For the text-containing cell, return its midpoint in [x, y] coordinate format. 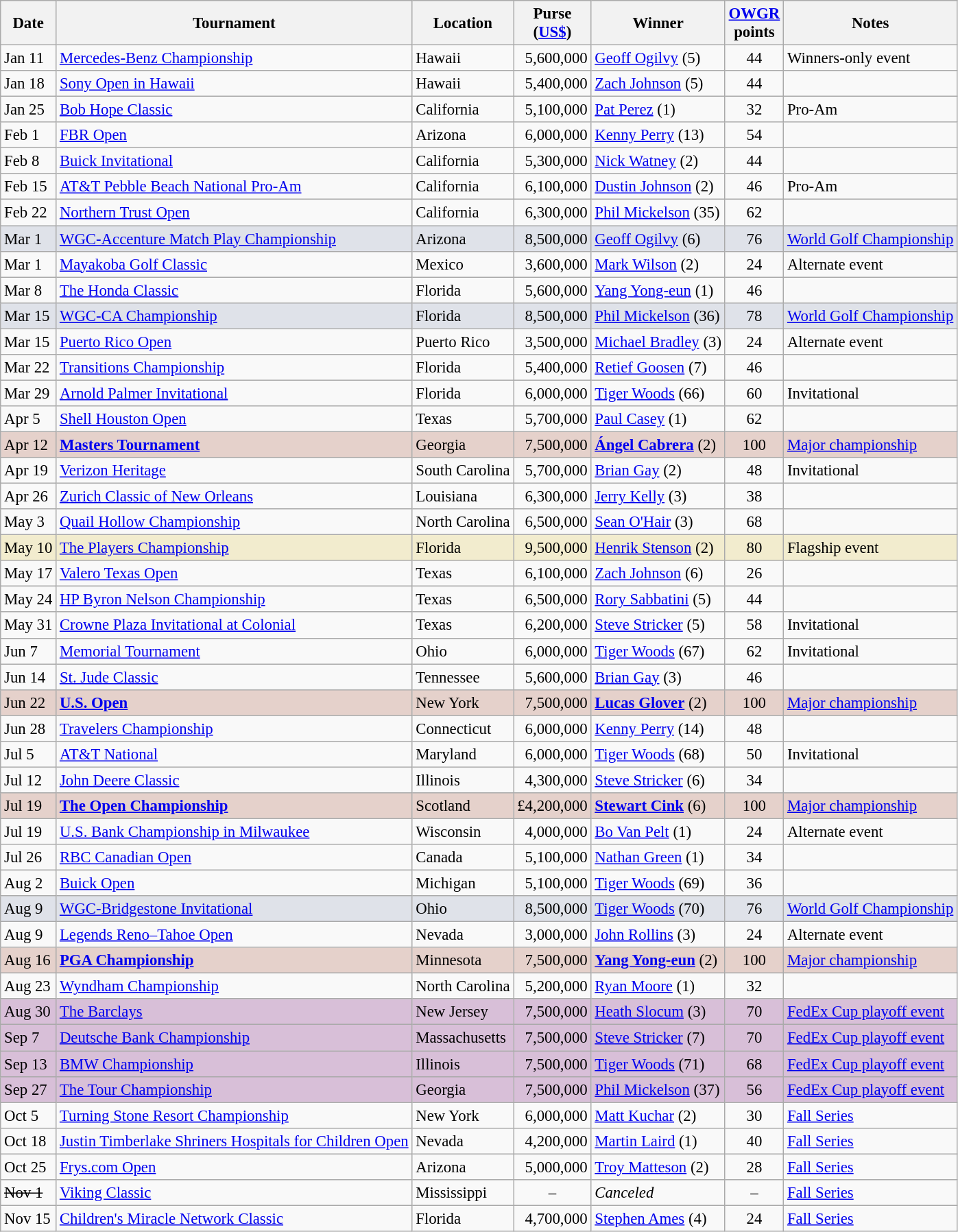
Zach Johnson (6) [658, 573]
Aug 2 [29, 884]
Sep 27 [29, 1089]
Purse(US$) [553, 23]
40 [754, 1141]
Phil Mickelson (35) [658, 213]
Jan 11 [29, 58]
Martin Laird (1) [658, 1141]
Brian Gay (3) [658, 677]
Date [29, 23]
Lucas Glover (2) [658, 702]
Notes [871, 23]
36 [754, 884]
Rory Sabbatini (5) [658, 600]
Yang Yong-eun (2) [658, 960]
Mar 22 [29, 368]
Bob Hope Classic [235, 110]
Brian Gay (2) [658, 471]
£4,200,000 [553, 806]
Steve Stricker (7) [658, 1038]
6,200,000 [553, 626]
May 17 [29, 573]
Canada [463, 857]
Tiger Woods (70) [658, 909]
Bo Van Pelt (1) [658, 831]
Jun 28 [29, 728]
56 [754, 1089]
John Deere Classic [235, 780]
Sep 7 [29, 1038]
Jun 7 [29, 651]
Stewart Cink (6) [658, 806]
Louisiana [463, 497]
AT&T National [235, 755]
Wisconsin [463, 831]
54 [754, 135]
The Barclays [235, 1012]
Scotland [463, 806]
Masters Tournament [235, 445]
The Players Championship [235, 548]
Memorial Tournament [235, 651]
Aug 16 [29, 960]
WGC-CA Championship [235, 316]
Jul 12 [29, 780]
Wyndham Championship [235, 986]
FBR Open [235, 135]
Pat Perez (1) [658, 110]
Jun 22 [29, 702]
Apr 26 [29, 497]
Apr 19 [29, 471]
Oct 18 [29, 1141]
Steve Stricker (5) [658, 626]
May 24 [29, 600]
4,700,000 [553, 1218]
Connecticut [463, 728]
WGC-Accenture Match Play Championship [235, 239]
BMW Championship [235, 1064]
5,000,000 [553, 1167]
Michael Bradley (3) [658, 342]
Nov 15 [29, 1218]
Phil Mickelson (36) [658, 316]
Feb 15 [29, 187]
Tournament [235, 23]
3,600,000 [553, 264]
Apr 5 [29, 419]
Jun 14 [29, 677]
5,200,000 [553, 986]
Feb 8 [29, 161]
Stephen Ames (4) [658, 1218]
Troy Matteson (2) [658, 1167]
Retief Goosen (7) [658, 368]
Buick Open [235, 884]
May 31 [29, 626]
Jerry Kelly (3) [658, 497]
John Rollins (3) [658, 935]
Jul 5 [29, 755]
Jul 26 [29, 857]
St. Jude Classic [235, 677]
3,500,000 [553, 342]
Sean O'Hair (3) [658, 522]
Viking Classic [235, 1193]
RBC Canadian Open [235, 857]
Tiger Woods (67) [658, 651]
U.S. Bank Championship in Milwaukee [235, 831]
Puerto Rico Open [235, 342]
Kenny Perry (13) [658, 135]
Heath Slocum (3) [658, 1012]
38 [754, 497]
Maryland [463, 755]
Tiger Woods (71) [658, 1064]
Oct 25 [29, 1167]
Quail Hollow Championship [235, 522]
Mexico [463, 264]
The Tour Championship [235, 1089]
Shell Houston Open [235, 419]
50 [754, 755]
Turning Stone Resort Championship [235, 1115]
OWGRpoints [754, 23]
Zach Johnson (5) [658, 84]
4,000,000 [553, 831]
5,300,000 [553, 161]
60 [754, 393]
Matt Kuchar (2) [658, 1115]
Oct 5 [29, 1115]
Zurich Classic of New Orleans [235, 497]
80 [754, 548]
78 [754, 316]
Mar 29 [29, 393]
Mississippi [463, 1193]
Jan 18 [29, 84]
Winners-only event [871, 58]
Deutsche Bank Championship [235, 1038]
Ryan Moore (1) [658, 986]
Nov 1 [29, 1193]
Tiger Woods (66) [658, 393]
HP Byron Nelson Championship [235, 600]
Crowne Plaza Invitational at Colonial [235, 626]
Phil Mickelson (37) [658, 1089]
Location [463, 23]
The Honda Classic [235, 290]
Children's Miracle Network Classic [235, 1218]
58 [754, 626]
Mar 8 [29, 290]
Arnold Palmer Invitational [235, 393]
Travelers Championship [235, 728]
Nathan Green (1) [658, 857]
Nick Watney (2) [658, 161]
Legends Reno–Tahoe Open [235, 935]
Sony Open in Hawaii [235, 84]
Tiger Woods (68) [658, 755]
May 10 [29, 548]
Massachusetts [463, 1038]
4,200,000 [553, 1141]
28 [754, 1167]
Minnesota [463, 960]
Mercedes-Benz Championship [235, 58]
Feb 1 [29, 135]
Canceled [658, 1193]
30 [754, 1115]
Aug 30 [29, 1012]
Paul Casey (1) [658, 419]
Geoff Ogilvy (5) [658, 58]
The Open Championship [235, 806]
26 [754, 573]
Apr 12 [29, 445]
PGA Championship [235, 960]
Sep 13 [29, 1064]
Winner [658, 23]
3,000,000 [553, 935]
Yang Yong-eun (1) [658, 290]
Tennessee [463, 677]
Justin Timberlake Shriners Hospitals for Children Open [235, 1141]
Henrik Stenson (2) [658, 548]
Transitions Championship [235, 368]
Aug 23 [29, 986]
Dustin Johnson (2) [658, 187]
Mark Wilson (2) [658, 264]
South Carolina [463, 471]
Buick Invitational [235, 161]
Michigan [463, 884]
Tiger Woods (69) [658, 884]
May 3 [29, 522]
Valero Texas Open [235, 573]
Verizon Heritage [235, 471]
AT&T Pebble Beach National Pro-Am [235, 187]
4,300,000 [553, 780]
Geoff Ogilvy (6) [658, 239]
Frys.com Open [235, 1167]
Feb 22 [29, 213]
Mayakoba Golf Classic [235, 264]
Kenny Perry (14) [658, 728]
Flagship event [871, 548]
9,500,000 [553, 548]
Jan 25 [29, 110]
New Jersey [463, 1012]
U.S. Open [235, 702]
Ángel Cabrera (2) [658, 445]
Puerto Rico [463, 342]
WGC-Bridgestone Invitational [235, 909]
Northern Trust Open [235, 213]
Steve Stricker (6) [658, 780]
